Identify which cell holds the provided text, then report its (x, y) central coordinate. 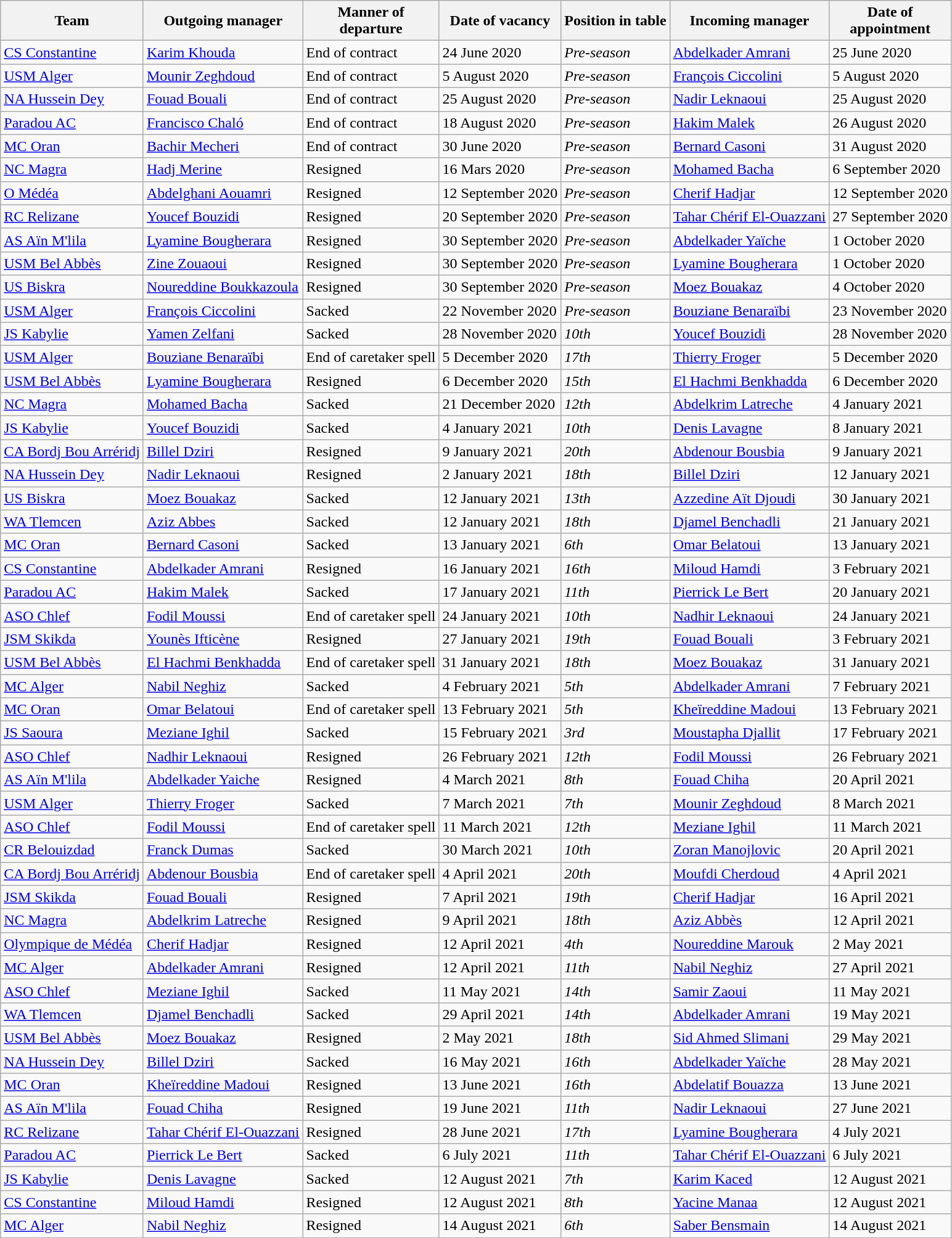
O Médéa (72, 193)
Aziz Abbès (750, 920)
Saber Bensmain (750, 1226)
16 May 2021 (500, 1061)
4 October 2020 (890, 287)
7 March 2021 (500, 803)
27 September 2020 (890, 216)
25 June 2020 (890, 52)
19 May 2021 (890, 1014)
20 September 2020 (500, 216)
Samir Zaoui (750, 991)
Abdelghani Aouamri (223, 193)
24 June 2020 (500, 52)
28 June 2021 (500, 1132)
Moufdi Cherdoud (750, 874)
18 August 2020 (500, 123)
Abdelatif Bouazza (750, 1085)
26 August 2020 (890, 123)
15 February 2021 (500, 733)
29 May 2021 (890, 1038)
17 January 2021 (500, 592)
13th (615, 498)
Zine Zouaoui (223, 263)
CR Belouizdad (72, 850)
Noureddine Marouk (750, 944)
23 November 2020 (890, 310)
31 August 2020 (890, 146)
30 January 2021 (890, 498)
Karim Khouda (223, 52)
Incoming manager (750, 21)
Abdelkader Yaiche (223, 780)
Younès Ifticène (223, 639)
15th (615, 381)
Team (72, 21)
Position in table (615, 21)
9 April 2021 (500, 920)
27 June 2021 (890, 1109)
28 May 2021 (890, 1061)
Azzedine Aït Djoudi (750, 498)
Sid Ahmed Slimani (750, 1038)
16 Mars 2020 (500, 170)
30 March 2021 (500, 850)
27 April 2021 (890, 967)
Outgoing manager (223, 21)
16 April 2021 (890, 897)
Zoran Manojlovic (750, 850)
3rd (615, 733)
Karim Kaced (750, 1179)
7 April 2021 (500, 897)
Date ofappointment (890, 21)
2 January 2021 (500, 475)
Yacine Manaa (750, 1202)
Moustapha Djallit (750, 733)
Aziz Abbes (223, 522)
Franck Dumas (223, 850)
19 June 2021 (500, 1109)
4 July 2021 (890, 1132)
8 January 2021 (890, 428)
Date of vacancy (500, 21)
6 September 2020 (890, 170)
7 February 2021 (890, 686)
4 February 2021 (500, 686)
Noureddine Boukkazoula (223, 287)
17 February 2021 (890, 733)
Olympique de Médéa (72, 944)
22 November 2020 (500, 310)
16 January 2021 (500, 568)
Manner ofdeparture (371, 21)
30 June 2020 (500, 146)
4 March 2021 (500, 780)
Francisco Chaló (223, 123)
21 December 2020 (500, 404)
27 January 2021 (500, 639)
Hadj Merine (223, 170)
29 April 2021 (500, 1014)
21 January 2021 (890, 522)
8 March 2021 (890, 803)
20 January 2021 (890, 592)
Bachir Mecheri (223, 146)
4th (615, 944)
Yamen Zelfani (223, 334)
JS Saoura (72, 733)
